Return (x, y) of the center of cell containing provided text 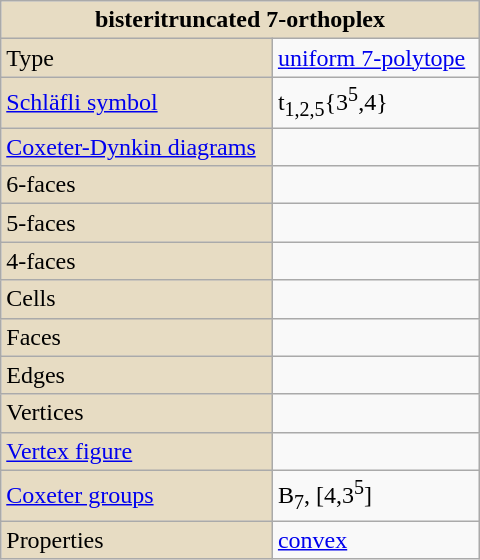
Coxeter groups (137, 496)
4-faces (137, 261)
B7, [4,35] (376, 496)
t1,2,5{35,4} (376, 102)
Edges (137, 375)
bisteritruncated 7-orthoplex (240, 20)
Vertices (137, 413)
uniform 7-polytope (376, 58)
Cells (137, 299)
Properties (137, 540)
Type (137, 58)
Coxeter-Dynkin diagrams (137, 147)
Schläfli symbol (137, 102)
Faces (137, 337)
Vertex figure (137, 451)
convex (376, 540)
6-faces (137, 185)
5-faces (137, 223)
